Scan for the cell matching the given text and deliver its (X, Y) coordinate at center. 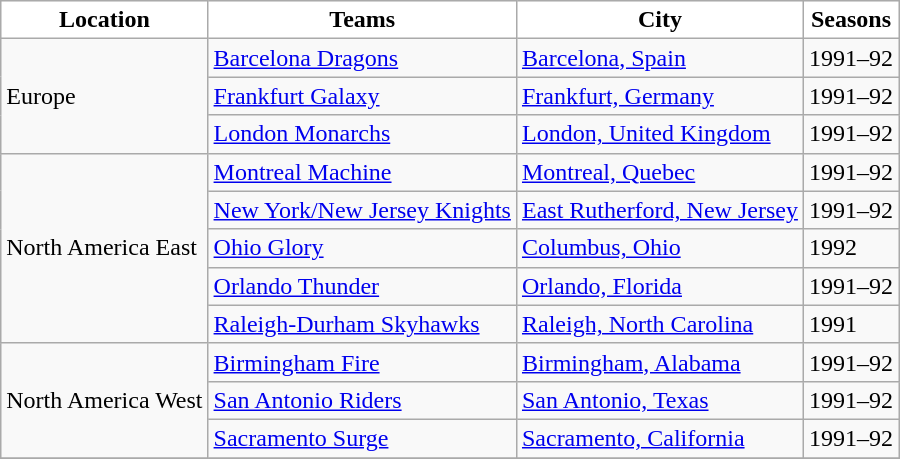
Birmingham Fire (362, 362)
Birmingham, Alabama (660, 362)
Montreal Machine (362, 172)
East Rutherford, New Jersey (660, 210)
Sacramento Surge (362, 438)
Orlando, Florida (660, 286)
Barcelona Dragons (362, 58)
Ohio Glory (362, 248)
London Monarchs (362, 134)
San Antonio, Texas (660, 400)
Raleigh-Durham Skyhawks (362, 324)
Teams (362, 20)
Raleigh, North Carolina (660, 324)
City (660, 20)
Europe (104, 96)
North America West (104, 400)
Sacramento, California (660, 438)
Frankfurt, Germany (660, 96)
Columbus, Ohio (660, 248)
Location (104, 20)
San Antonio Riders (362, 400)
Orlando Thunder (362, 286)
1991 (850, 324)
North America East (104, 248)
New York/New Jersey Knights (362, 210)
London, United Kingdom (660, 134)
Frankfurt Galaxy (362, 96)
1992 (850, 248)
Montreal, Quebec (660, 172)
Seasons (850, 20)
Barcelona, Spain (660, 58)
